Detect which cell encompasses the target text, then output its [x, y] center coordinate. 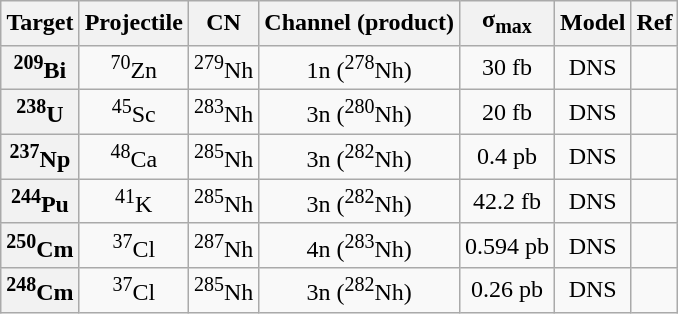
279Nh [223, 68]
0.594 pb [506, 246]
42.2 fb [506, 202]
Projectile [134, 23]
30 fb [506, 68]
0.26 pb [506, 290]
CN [223, 23]
238U [40, 112]
244Pu [40, 202]
209Bi [40, 68]
0.4 pb [506, 156]
250Cm [40, 246]
1n (278Nh) [360, 68]
45Sc [134, 112]
Ref [654, 23]
Channel (product) [360, 23]
70Zn [134, 68]
20 fb [506, 112]
σmax [506, 23]
41K [134, 202]
4n (283Nh) [360, 246]
237Np [40, 156]
Model [592, 23]
248Cm [40, 290]
Target [40, 23]
48Ca [134, 156]
287Nh [223, 246]
3n (280Nh) [360, 112]
283Nh [223, 112]
